Return the [x, y] coordinate for the center point of the cell that contains the specified text.  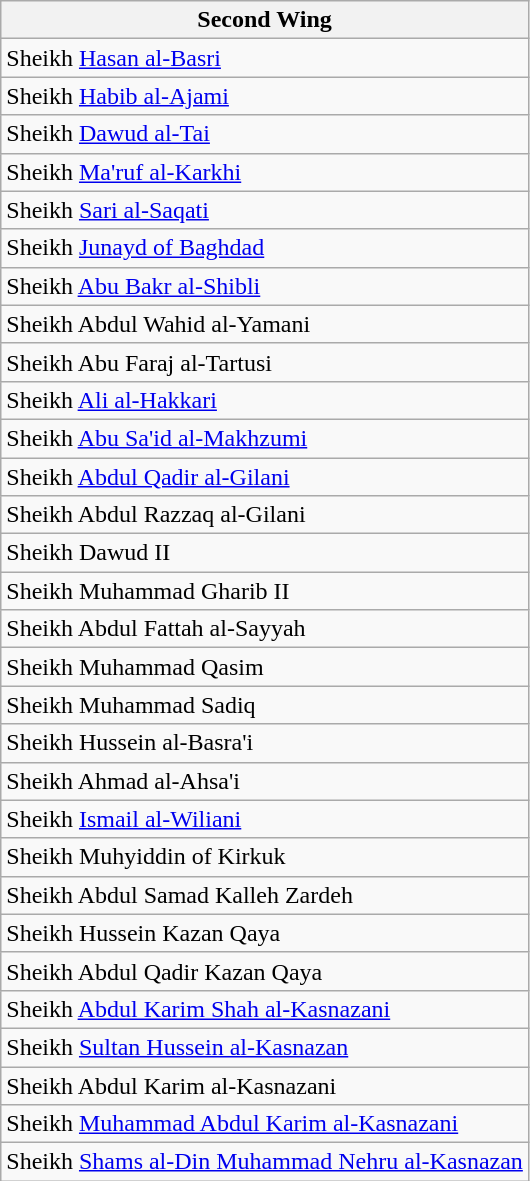
Sheikh Dawud II [265, 553]
Sheikh Hasan al-Basri [265, 58]
Sheikh Dawud al-Tai [265, 134]
Sheikh Abdul Samad Kalleh Zardeh [265, 895]
Sheikh Muhammad Gharib II [265, 591]
Sheikh Abdul Fattah al-Sayyah [265, 629]
Sheikh Abdul Qadir Kazan Qaya [265, 971]
Sheikh Muhammad Qasim [265, 667]
Sheikh Abdul Karim al-Kasnazani [265, 1085]
Sheikh Hussein Kazan Qaya [265, 933]
Sheikh Abu Sa'id al-Makhzumi [265, 438]
Sheikh Shams al-Din Muhammad Nehru al-Kasnazan [265, 1162]
Sheikh Muhammad Sadiq [265, 705]
Sheikh Ali al-Hakkari [265, 400]
Sheikh Junayd of Baghdad [265, 248]
Sheikh Ismail al-Wiliani [265, 819]
Sheikh Ma'ruf al-Karkhi [265, 172]
Sheikh Abu Faraj al-Tartusi [265, 362]
Sheikh Muhammad Abdul Karim al-Kasnazani [265, 1124]
Sheikh Abdul Wahid al-Yamani [265, 324]
Sheikh Hussein al-Basra'i [265, 743]
Sheikh Abu Bakr al-Shibli [265, 286]
Sheikh Habib al-Ajami [265, 96]
Sheikh Abdul Karim Shah al-Kasnazani [265, 1009]
Second Wing [265, 20]
Sheikh Sultan Hussein al-Kasnazan [265, 1047]
Sheikh Ahmad al-Ahsa'i [265, 781]
Sheikh Sari al-Saqati [265, 210]
Sheikh Abdul Qadir al-Gilani [265, 477]
Sheikh Abdul Razzaq al-Gilani [265, 515]
Sheikh Muhyiddin of Kirkuk [265, 857]
